Capture the cell that displays the provided text and extract its [X, Y] central coordinate. 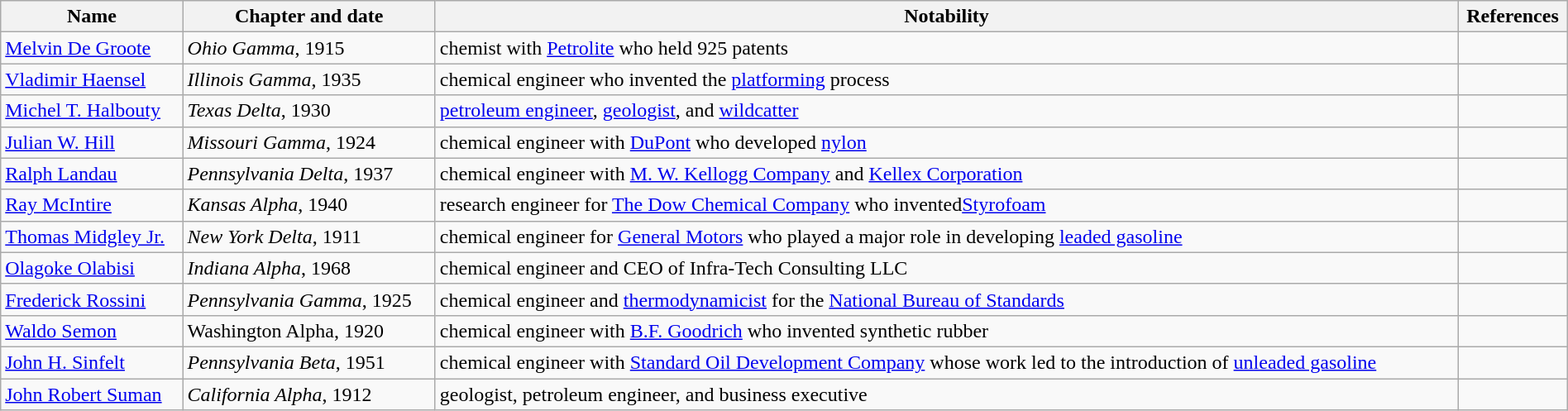
Frederick Rossini [92, 299]
Julian W. Hill [92, 142]
chemical engineer for General Motors who played a major role in developing leaded gasoline [946, 237]
John Robert Suman [92, 394]
chemical engineer and thermodynamicist for the National Bureau of Standards [946, 299]
John H. Sinfelt [92, 362]
Michel T. Halbouty [92, 111]
geologist, petroleum engineer, and business executive [946, 394]
California Alpha, 1912 [309, 394]
research engineer for The Dow Chemical Company who inventedStyrofoam [946, 205]
References [1513, 17]
chemical engineer with M. W. Kellogg Company and Kellex Corporation [946, 174]
chemical engineer and CEO of Infra-Tech Consulting LLC [946, 268]
Texas Delta, 1930 [309, 111]
Olagoke Olabisi [92, 268]
Illinois Gamma, 1935 [309, 79]
Pennsylvania Delta, 1937 [309, 174]
Ohio Gamma, 1915 [309, 48]
New York Delta, 1911 [309, 237]
Washington Alpha, 1920 [309, 331]
Melvin De Groote [92, 48]
Thomas Midgley Jr. [92, 237]
Missouri Gamma, 1924 [309, 142]
Kansas Alpha, 1940 [309, 205]
Name [92, 17]
chemical engineer with Standard Oil Development Company whose work led to the introduction of unleaded gasoline [946, 362]
chemist with Petrolite who held 925 patents [946, 48]
Waldo Semon [92, 331]
petroleum engineer, geologist, and wildcatter [946, 111]
Vladimir Haensel [92, 79]
chemical engineer with B.F. Goodrich who invented synthetic rubber [946, 331]
chemical engineer who invented the platforming process [946, 79]
Ray McIntire [92, 205]
chemical engineer with DuPont who developed nylon [946, 142]
Pennsylvania Gamma, 1925 [309, 299]
Pennsylvania Beta, 1951 [309, 362]
Chapter and date [309, 17]
Notability [946, 17]
Ralph Landau [92, 174]
Indiana Alpha, 1968 [309, 268]
